Pinpoint the cell where the given text exists, returning its [X, Y] midpoint coordinate. 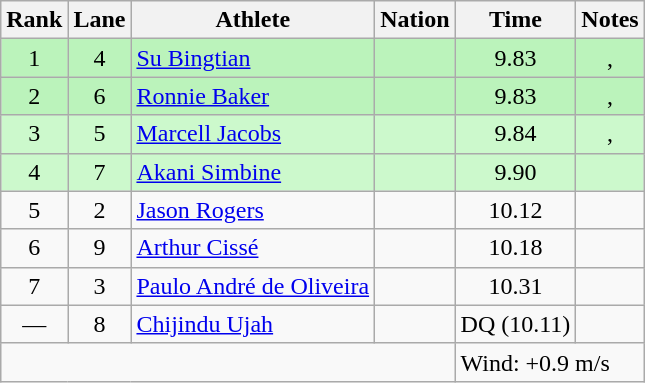
DQ (10.11) [516, 324]
Athlete [253, 20]
10.31 [516, 286]
Su Bingtian [253, 58]
Akani Simbine [253, 172]
10.18 [516, 248]
Arthur Cissé [253, 248]
Time [516, 20]
Nation [415, 20]
9.84 [516, 134]
9.90 [516, 172]
Jason Rogers [253, 210]
Chijindu Ujah [253, 324]
Notes [610, 20]
10.12 [516, 210]
Marcell Jacobs [253, 134]
1 [34, 58]
8 [100, 324]
Wind: +0.9 m/s [550, 362]
Rank [34, 20]
9 [100, 248]
— [34, 324]
Paulo André de Oliveira [253, 286]
Lane [100, 20]
Ronnie Baker [253, 96]
